Provide the (X, Y) coordinate of the cell's center where the given text is located.  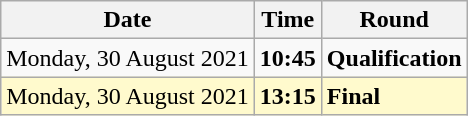
13:15 (288, 96)
Round (394, 20)
Time (288, 20)
Final (394, 96)
Qualification (394, 58)
Date (128, 20)
10:45 (288, 58)
